Return [X, Y] of the center of cell containing provided text 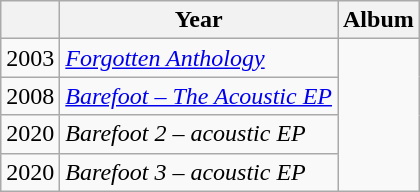
Barefoot 2 – acoustic EP [199, 134]
2008 [30, 96]
Barefoot 3 – acoustic EP [199, 172]
Forgotten Anthology [199, 58]
2003 [30, 58]
Year [199, 20]
Album [379, 20]
Barefoot – The Acoustic EP [199, 96]
